Pinpoint the cell where the given text exists, returning its [X, Y] midpoint coordinate. 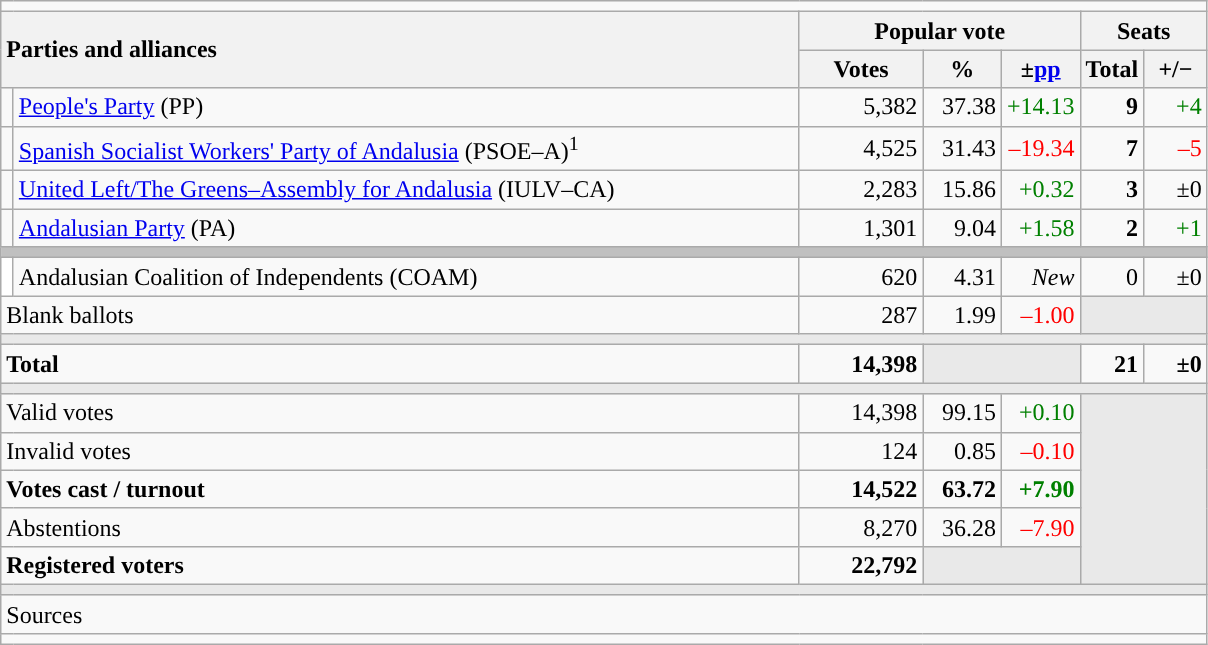
Blank ballots [400, 315]
Parties and alliances [400, 50]
1,301 [861, 228]
Votes cast / turnout [400, 489]
+14.13 [1040, 107]
3 [1112, 190]
Sources [604, 614]
+1 [1176, 228]
287 [861, 315]
5,382 [861, 107]
Votes [861, 69]
2 [1112, 228]
Seats [1144, 31]
8,270 [861, 527]
4,525 [861, 148]
Valid votes [400, 413]
2,283 [861, 190]
Abstentions [400, 527]
–1.00 [1040, 315]
–19.34 [1040, 148]
+7.90 [1040, 489]
+4 [1176, 107]
4.31 [962, 277]
9.04 [962, 228]
Andalusian Party (PA) [406, 228]
63.72 [962, 489]
14,522 [861, 489]
22,792 [861, 565]
124 [861, 451]
1.99 [962, 315]
Registered voters [400, 565]
% [962, 69]
9 [1112, 107]
+/− [1176, 69]
0 [1112, 277]
±pp [1040, 69]
Andalusian Coalition of Independents (COAM) [406, 277]
7 [1112, 148]
Invalid votes [400, 451]
99.15 [962, 413]
620 [861, 277]
15.86 [962, 190]
37.38 [962, 107]
Popular vote [940, 31]
–7.90 [1040, 527]
+1.58 [1040, 228]
31.43 [962, 148]
+0.32 [1040, 190]
–0.10 [1040, 451]
0.85 [962, 451]
+0.10 [1040, 413]
Spanish Socialist Workers' Party of Andalusia (PSOE–A)1 [406, 148]
New [1040, 277]
–5 [1176, 148]
United Left/The Greens–Assembly for Andalusia (IULV–CA) [406, 190]
People's Party (PP) [406, 107]
21 [1112, 364]
36.28 [962, 527]
